Extract the (X, Y) coordinate from the center of the cell holding the provided text.  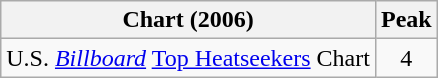
Peak (406, 20)
4 (406, 58)
U.S. Billboard Top Heatseekers Chart (188, 58)
Chart (2006) (188, 20)
